Determine the (x, y) coordinate at the center of the cell enclosing the given text.  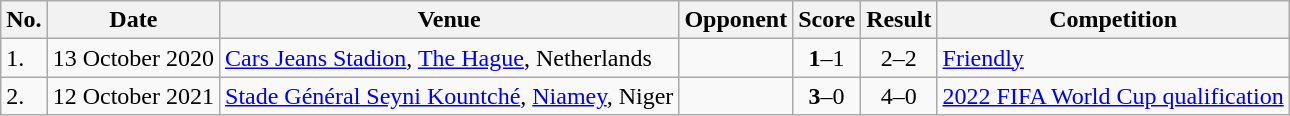
1. (24, 58)
13 October 2020 (133, 58)
2022 FIFA World Cup qualification (1113, 96)
No. (24, 20)
1–1 (827, 58)
4–0 (899, 96)
Venue (450, 20)
12 October 2021 (133, 96)
2–2 (899, 58)
Stade Général Seyni Kountché, Niamey, Niger (450, 96)
2. (24, 96)
Friendly (1113, 58)
Date (133, 20)
Result (899, 20)
3–0 (827, 96)
Score (827, 20)
Cars Jeans Stadion, The Hague, Netherlands (450, 58)
Competition (1113, 20)
Opponent (736, 20)
